Find where the given text appears and provide that cell's center as [x, y] coordinate. 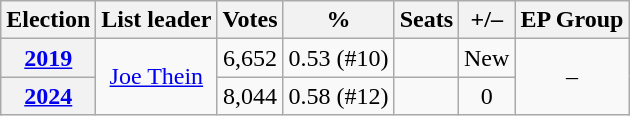
Seats [426, 20]
Votes [250, 20]
6,652 [250, 58]
0.58 (#12) [338, 96]
0 [487, 96]
0.53 (#10) [338, 58]
2024 [48, 96]
EP Group [572, 20]
– [572, 77]
8,044 [250, 96]
New [487, 58]
Joe Thein [156, 77]
Election [48, 20]
2019 [48, 58]
+/– [487, 20]
% [338, 20]
List leader [156, 20]
